Output the [X, Y] coordinate of the center of the cell containing the given text.  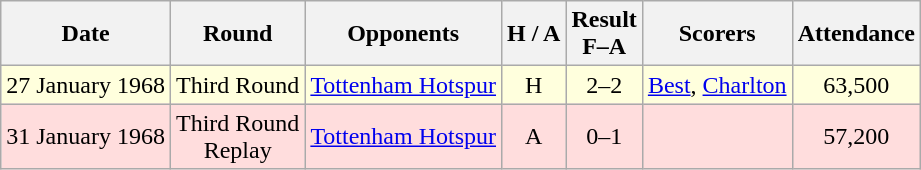
Third Round [237, 85]
2–2 [604, 85]
H [534, 85]
Scorers [717, 34]
Date [86, 34]
ResultF–A [604, 34]
Opponents [404, 34]
H / A [534, 34]
Third RoundReplay [237, 136]
31 January 1968 [86, 136]
0–1 [604, 136]
Attendance [856, 34]
27 January 1968 [86, 85]
Round [237, 34]
57,200 [856, 136]
Best, Charlton [717, 85]
63,500 [856, 85]
A [534, 136]
